Output the (X, Y) coordinate of the center of the cell containing the given text.  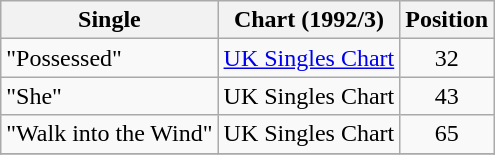
32 (447, 58)
Single (110, 20)
65 (447, 134)
43 (447, 96)
"Walk into the Wind" (110, 134)
"Possessed" (110, 58)
Chart (1992/3) (309, 20)
Position (447, 20)
"She" (110, 96)
